Pinpoint the cell where the given text exists, returning its [X, Y] midpoint coordinate. 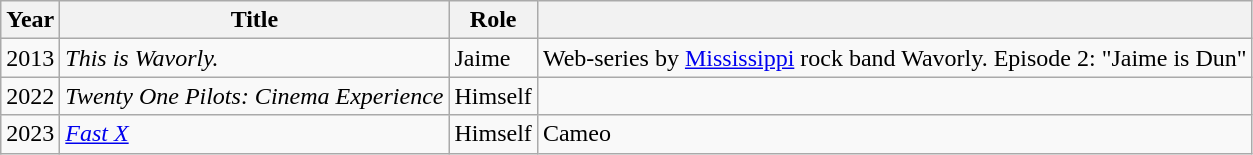
Twenty One Pilots: Cinema Experience [254, 96]
Title [254, 20]
Role [493, 20]
Web-series by Mississippi rock band Wavorly. Episode 2: "Jaime is Dun" [894, 58]
2023 [30, 134]
Jaime [493, 58]
Fast X [254, 134]
Year [30, 20]
This is Wavorly. [254, 58]
2022 [30, 96]
Cameo [894, 134]
2013 [30, 58]
